Capture the cell that displays the provided text and extract its (x, y) central coordinate. 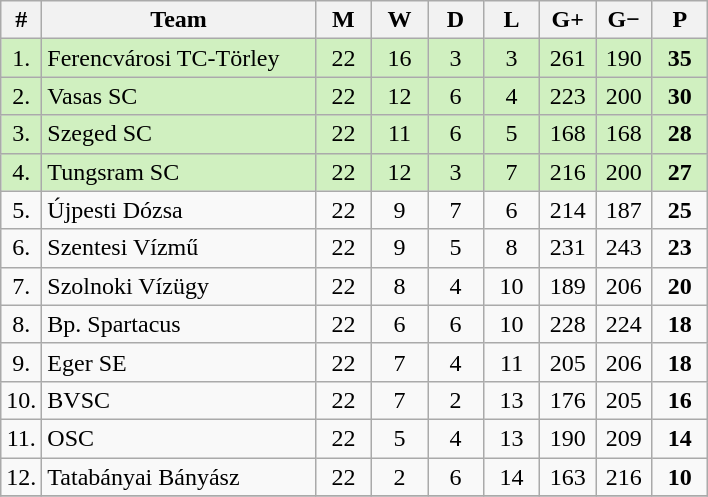
4. (22, 172)
209 (624, 438)
Tungsram SC (179, 172)
25 (680, 210)
1. (22, 58)
176 (568, 400)
12. (22, 477)
Ferencvárosi TC-Törley (179, 58)
7. (22, 286)
228 (568, 324)
G− (624, 20)
189 (568, 286)
G+ (568, 20)
163 (568, 477)
261 (568, 58)
10. (22, 400)
L (512, 20)
Szolnoki Vízügy (179, 286)
28 (680, 134)
Szentesi Vízmű (179, 248)
11. (22, 438)
231 (568, 248)
OSC (179, 438)
243 (624, 248)
BVSC (179, 400)
M (343, 20)
223 (568, 96)
Tatabányai Bányász (179, 477)
187 (624, 210)
Vasas SC (179, 96)
Bp. Spartacus (179, 324)
D (456, 20)
35 (680, 58)
Eger SE (179, 362)
8. (22, 324)
9. (22, 362)
W (399, 20)
Újpesti Dózsa (179, 210)
23 (680, 248)
Szeged SC (179, 134)
224 (624, 324)
3. (22, 134)
20 (680, 286)
214 (568, 210)
2. (22, 96)
P (680, 20)
30 (680, 96)
6. (22, 248)
27 (680, 172)
Team (179, 20)
# (22, 20)
5. (22, 210)
